Return [x, y] of the center of cell containing provided text 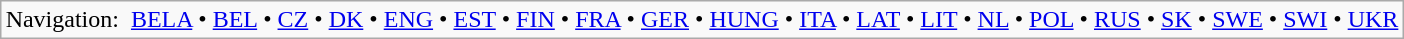
Navigation: BELA • BEL • CZ • DK • ENG • EST • FIN • FRA • GER • HUNG • ITA • LAT • LIT • NL • POL • RUS • SK • SWE • SWI • UKR [702, 20]
